Determine the (x, y) coordinate at the center of the cell enclosing the given text.  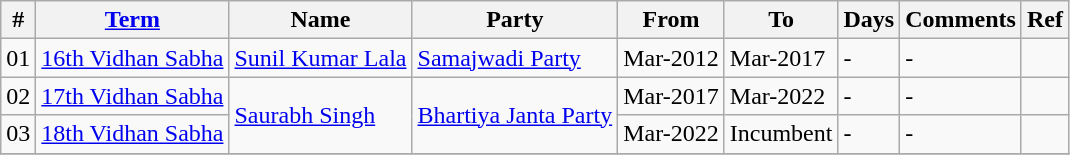
Party (515, 20)
01 (18, 58)
17th Vidhan Sabha (132, 96)
18th Vidhan Sabha (132, 134)
03 (18, 134)
Ref (1044, 20)
Comments (961, 20)
# (18, 20)
Bhartiya Janta Party (515, 115)
Days (869, 20)
To (781, 20)
16th Vidhan Sabha (132, 58)
Sunil Kumar Lala (320, 58)
Term (132, 20)
Name (320, 20)
Mar-2012 (672, 58)
Incumbent (781, 134)
From (672, 20)
Saurabh Singh (320, 115)
Samajwadi Party (515, 58)
02 (18, 96)
